Search for the cell housing the specified text and yield its [x, y] center coordinate. 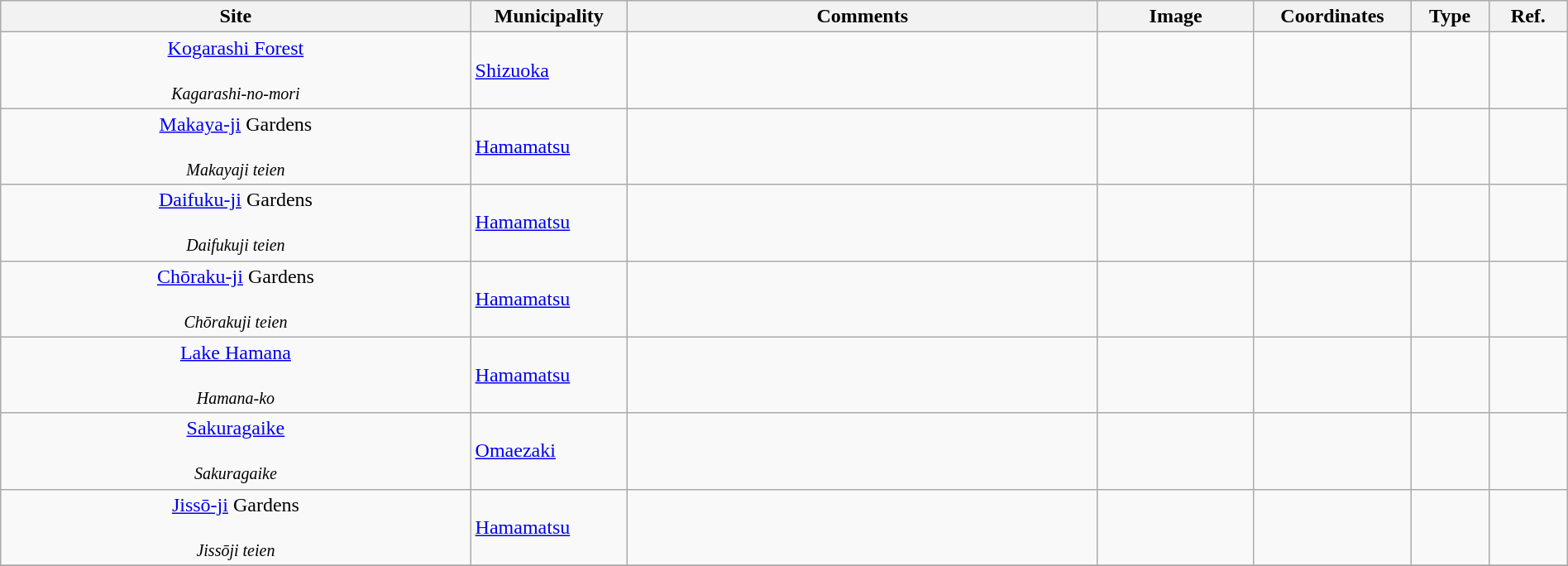
Image [1176, 17]
Makaya-ji GardensMakayaji teien [236, 146]
Coordinates [1331, 17]
Jissō-ji GardensJissōji teien [236, 527]
Omaezaki [549, 451]
Site [236, 17]
Type [1451, 17]
SakuragaikeSakuragaike [236, 451]
Lake HamanaHamana-ko [236, 375]
Comments [863, 17]
Shizuoka [549, 70]
Chōraku-ji GardensChōrakuji teien [236, 299]
Daifuku-ji GardensDaifukuji teien [236, 223]
Kogarashi ForestKagarashi-no-mori [236, 70]
Municipality [549, 17]
Ref. [1528, 17]
